Search for the cell housing the specified text and yield its [X, Y] center coordinate. 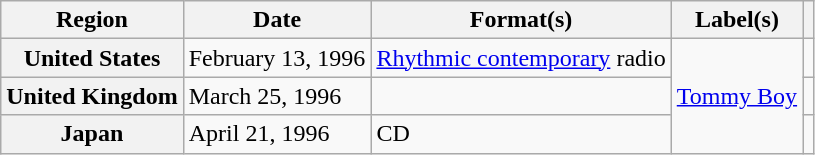
March 25, 1996 [277, 96]
Tommy Boy [736, 96]
Format(s) [521, 20]
United States [92, 58]
Region [92, 20]
Japan [92, 134]
February 13, 1996 [277, 58]
Date [277, 20]
CD [521, 134]
Label(s) [736, 20]
April 21, 1996 [277, 134]
Rhythmic contemporary radio [521, 58]
United Kingdom [92, 96]
